Identify which cell holds the provided text, then report its (x, y) central coordinate. 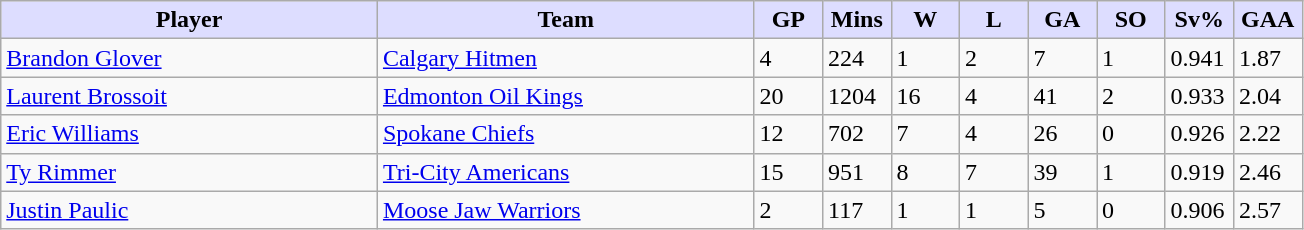
Player (190, 20)
0.926 (1199, 134)
Brandon Glover (190, 58)
2.22 (1268, 134)
Edmonton Oil Kings (566, 96)
951 (857, 172)
L (994, 20)
26 (1062, 134)
8 (925, 172)
2.46 (1268, 172)
GAA (1268, 20)
Justin Paulic (190, 210)
702 (857, 134)
224 (857, 58)
Calgary Hitmen (566, 58)
GP (788, 20)
2.04 (1268, 96)
Mins (857, 20)
117 (857, 210)
Team (566, 20)
39 (1062, 172)
41 (1062, 96)
0.919 (1199, 172)
20 (788, 96)
2.57 (1268, 210)
Moose Jaw Warriors (566, 210)
SO (1130, 20)
1.87 (1268, 58)
Ty Rimmer (190, 172)
0.941 (1199, 58)
GA (1062, 20)
0.906 (1199, 210)
Tri-City Americans (566, 172)
16 (925, 96)
1204 (857, 96)
12 (788, 134)
15 (788, 172)
Eric Williams (190, 134)
W (925, 20)
Sv% (1199, 20)
Laurent Brossoit (190, 96)
5 (1062, 210)
0.933 (1199, 96)
Spokane Chiefs (566, 134)
